Determine the (x, y) coordinate at the center of the cell enclosing the given text.  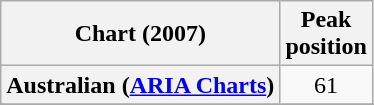
Chart (2007) (140, 34)
Peak position (326, 34)
61 (326, 85)
Australian (ARIA Charts) (140, 85)
